Detect which cell encompasses the target text, then output its [X, Y] center coordinate. 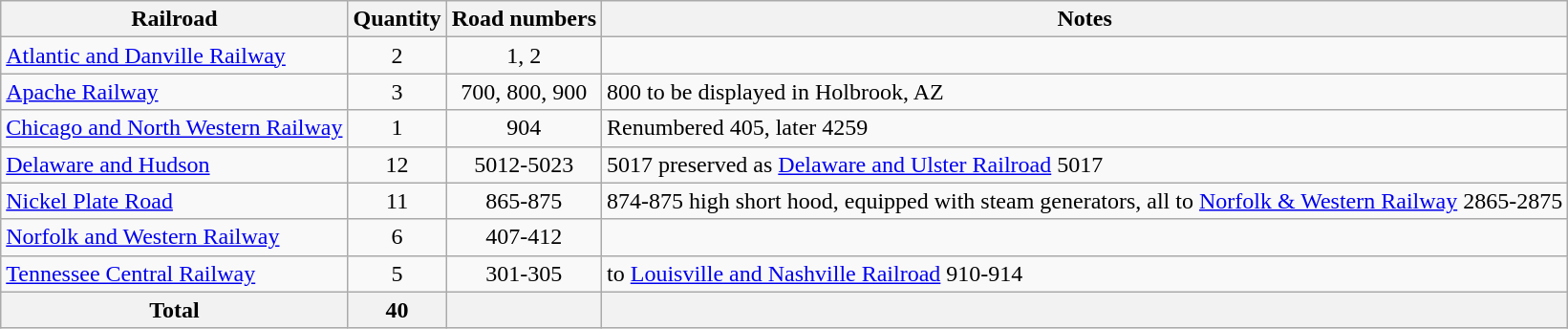
to Louisville and Nashville Railroad 910-914 [1085, 274]
407-412 [524, 237]
700, 800, 900 [524, 92]
Delaware and Hudson [174, 164]
Total [174, 310]
11 [397, 201]
2 [397, 55]
1, 2 [524, 55]
874-875 high short hood, equipped with steam generators, all to Norfolk & Western Railway 2865-2875 [1085, 201]
Road numbers [524, 19]
Tennessee Central Railway [174, 274]
904 [524, 128]
Notes [1085, 19]
40 [397, 310]
865-875 [524, 201]
Chicago and North Western Railway [174, 128]
Apache Railway [174, 92]
Atlantic and Danville Railway [174, 55]
800 to be displayed in Holbrook, AZ [1085, 92]
301-305 [524, 274]
6 [397, 237]
Norfolk and Western Railway [174, 237]
5017 preserved as Delaware and Ulster Railroad 5017 [1085, 164]
1 [397, 128]
5 [397, 274]
5012-5023 [524, 164]
12 [397, 164]
3 [397, 92]
Renumbered 405, later 4259 [1085, 128]
Nickel Plate Road [174, 201]
Quantity [397, 19]
Railroad [174, 19]
